For the text-containing cell, return its midpoint in (X, Y) coordinate format. 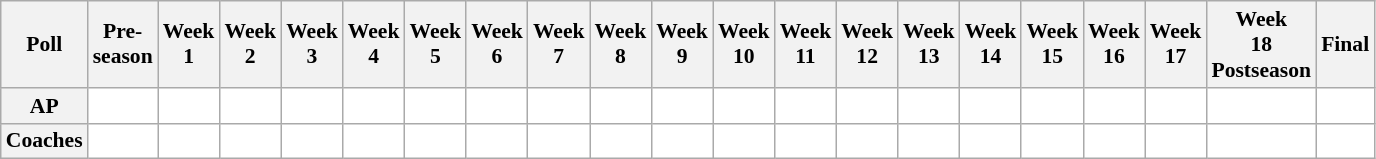
Week8 (621, 44)
Coaches (44, 141)
Week5 (435, 44)
Week14 (991, 44)
Week4 (374, 44)
Pre-season (123, 44)
Week7 (559, 44)
Week9 (682, 44)
Week2 (250, 44)
Week12 (867, 44)
Week11 (806, 44)
Week6 (497, 44)
Week16 (1114, 44)
Final (1345, 44)
Week3 (312, 44)
AP (44, 106)
Week15 (1052, 44)
Poll (44, 44)
Week10 (744, 44)
Week18Postseason (1261, 44)
Week1 (189, 44)
Week13 (929, 44)
Week17 (1176, 44)
